Find where the given text appears and provide that cell's center as [X, Y] coordinate. 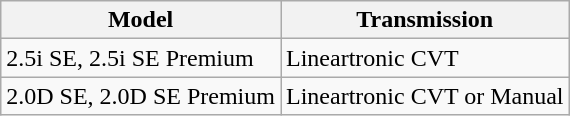
2.5i SE, 2.5i SE Premium [141, 58]
Lineartronic CVT [424, 58]
2.0D SE, 2.0D SE Premium [141, 96]
Lineartronic CVT or Manual [424, 96]
Transmission [424, 20]
Model [141, 20]
